Scan for the cell matching the given text and deliver its (X, Y) coordinate at center. 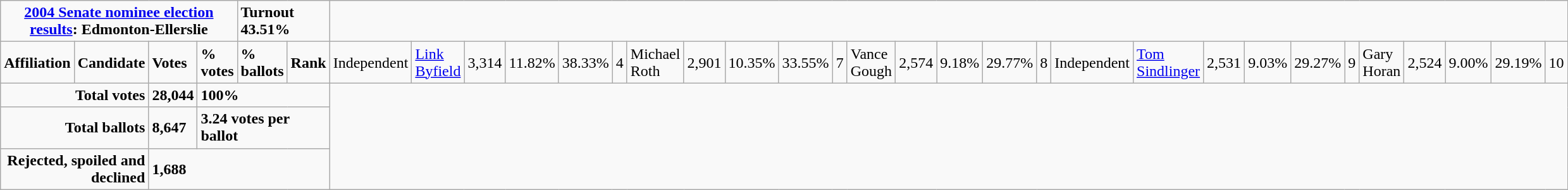
Tom Sindlinger (1169, 62)
10 (1556, 62)
Candidate (111, 62)
9.03% (1268, 62)
2,524 (1424, 62)
1,688 (239, 168)
29.19% (1518, 62)
4 (620, 62)
2,531 (1225, 62)
2004 Senate nominee election results: Edmonton-Ellerslie (119, 22)
3,314 (485, 62)
9.18% (960, 62)
Total votes (75, 95)
Affiliation (37, 62)
28,044 (173, 95)
% votes (218, 62)
Rejected, spoiled and declined (75, 168)
100% (263, 95)
8 (1044, 62)
Total ballots (75, 128)
38.33% (586, 62)
% ballots (262, 62)
7 (840, 62)
10.35% (751, 62)
11.82% (532, 62)
Gary Horan (1381, 62)
Votes (173, 62)
Vance Gough (871, 62)
29.27% (1318, 62)
33.55% (806, 62)
Turnout 43.51% (283, 22)
9 (1352, 62)
8,647 (173, 128)
Link Byfield (438, 62)
Michael Roth (655, 62)
Rank (309, 62)
29.77% (1009, 62)
2,574 (916, 62)
3.24 votes per ballot (263, 128)
2,901 (705, 62)
9.00% (1469, 62)
